Pinpoint the cell where the given text exists, returning its [x, y] midpoint coordinate. 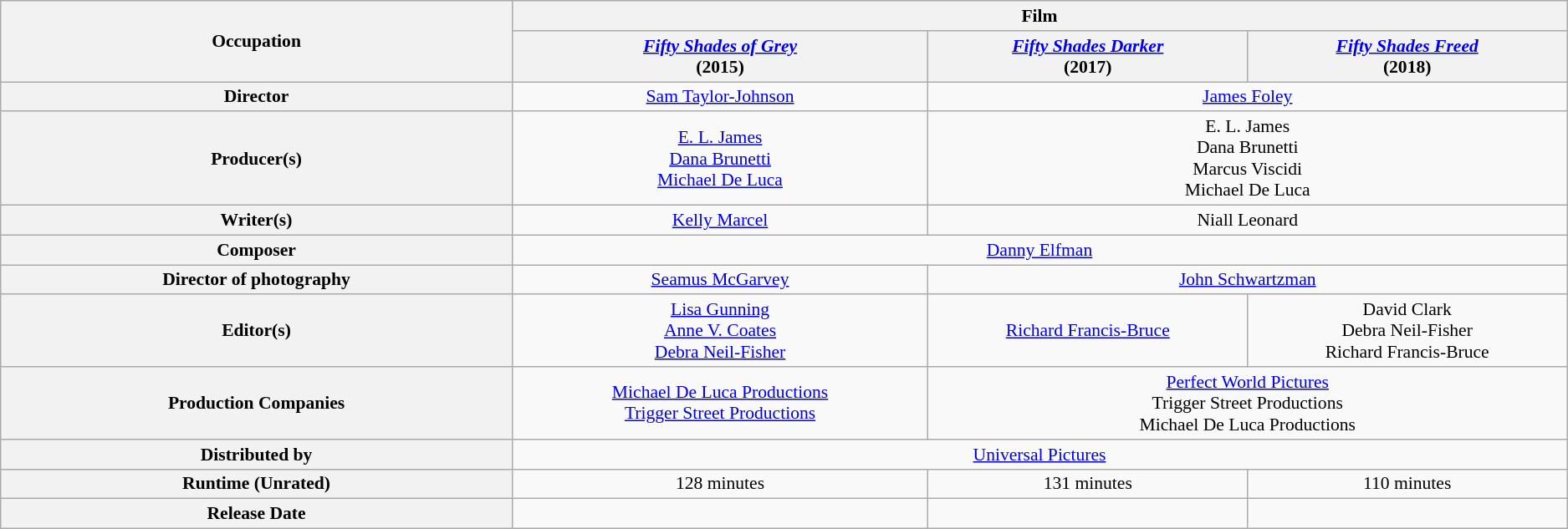
David Clark Debra Neil-Fisher Richard Francis-Bruce [1407, 331]
Composer [257, 250]
Director of photography [257, 280]
E. L. James Dana Brunetti Michael De Luca [719, 159]
Kelly Marcel [719, 221]
Seamus McGarvey [719, 280]
131 minutes [1088, 484]
John Schwartzman [1248, 280]
Editor(s) [257, 331]
James Foley [1248, 97]
E. L. James Dana Brunetti Marcus Viscidi Michael De Luca [1248, 159]
Occupation [257, 42]
Writer(s) [257, 221]
Fifty Shades Darker (2017) [1088, 57]
Runtime (Unrated) [257, 484]
Fifty Shades of Grey (2015) [719, 57]
Production Companies [257, 403]
Michael De Luca ProductionsTrigger Street Productions [719, 403]
Sam Taylor-Johnson [719, 97]
128 minutes [719, 484]
Film [1039, 16]
Perfect World Pictures Trigger Street Productions Michael De Luca Productions [1248, 403]
Release Date [257, 514]
Producer(s) [257, 159]
Richard Francis-Bruce [1088, 331]
Danny Elfman [1039, 250]
Niall Leonard [1248, 221]
Universal Pictures [1039, 455]
Lisa Gunning Anne V. Coates Debra Neil-Fisher [719, 331]
Distributed by [257, 455]
Fifty Shades Freed (2018) [1407, 57]
Director [257, 97]
110 minutes [1407, 484]
